Pinpoint the cell where the given text exists, returning its (x, y) midpoint coordinate. 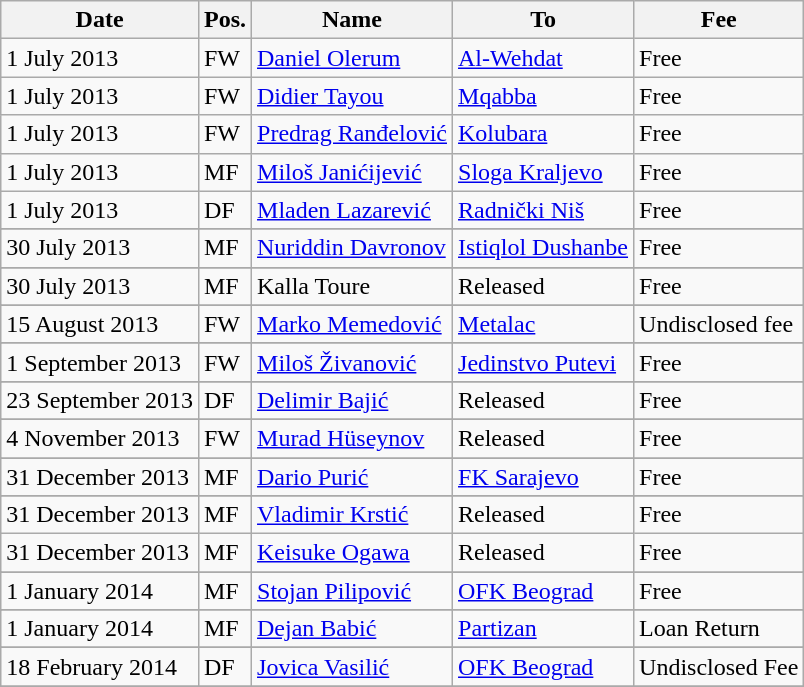
Date (100, 20)
Dejan Babić (352, 629)
Undisclosed Fee (719, 667)
Fee (719, 20)
Kolubara (544, 134)
Undisclosed fee (719, 324)
Istiqlol Dushanbe (544, 248)
FK Sarajevo (544, 477)
Loan Return (719, 629)
Daniel Olerum (352, 58)
Metalac (544, 324)
Sloga Kraljevo (544, 172)
Vladimir Krstić (352, 515)
Miloš Živanović (352, 362)
Mladen Lazarević (352, 210)
Pos. (224, 20)
1 September 2013 (100, 362)
Delimir Bajić (352, 400)
Marko Memedović (352, 324)
Name (352, 20)
Murad Hüseynov (352, 438)
Jedinstvo Putevi (544, 362)
Mqabba (544, 96)
15 August 2013 (100, 324)
Predrag Ranđelović (352, 134)
Partizan (544, 629)
Radnički Niš (544, 210)
To (544, 20)
Didier Tayou (352, 96)
Stojan Pilipović (352, 591)
Dario Purić (352, 477)
4 November 2013 (100, 438)
18 February 2014 (100, 667)
Keisuke Ogawa (352, 553)
Kalla Toure (352, 286)
Al-Wehdat (544, 58)
23 September 2013 (100, 400)
Jovica Vasilić (352, 667)
Nuriddin Davronov (352, 248)
Miloš Janićijević (352, 172)
